For the text-containing cell, return its midpoint in [X, Y] coordinate format. 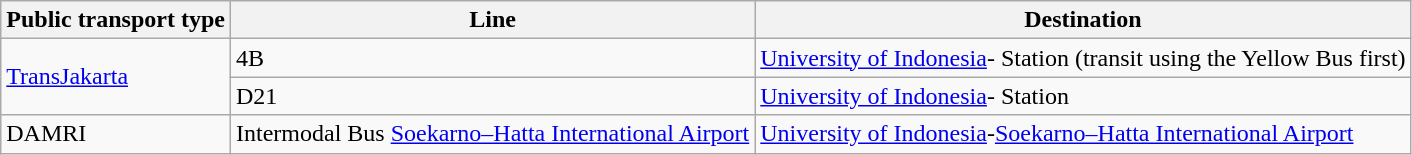
TransJakarta [116, 77]
University of Indonesia- Station [1083, 96]
Line [492, 20]
Intermodal Bus Soekarno–Hatta International Airport [492, 134]
University of Indonesia- Station (transit using the Yellow Bus first) [1083, 58]
4B [492, 58]
D21 [492, 96]
Public transport type [116, 20]
DAMRI [116, 134]
Destination [1083, 20]
University of Indonesia-Soekarno–Hatta International Airport [1083, 134]
